Output the [X, Y] coordinate of the center of the cell containing the given text.  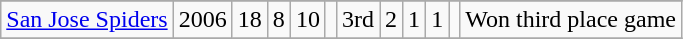
2 [392, 20]
Won third place game [571, 20]
10 [308, 20]
3rd [358, 20]
18 [250, 20]
8 [278, 20]
San Jose Spiders [87, 20]
2006 [202, 20]
